Find where the given text appears and provide that cell's center as (X, Y) coordinate. 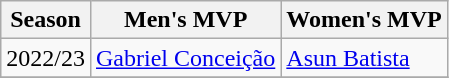
Gabriel Conceição (185, 58)
Women's MVP (364, 20)
Season (46, 20)
Asun Batista (364, 58)
Men's MVP (185, 20)
2022/23 (46, 58)
